Provide the [X, Y] coordinate of the cell's center where the given text is located.  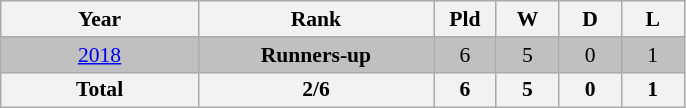
Year [100, 19]
Total [100, 90]
W [528, 19]
2/6 [316, 90]
Pld [466, 19]
2018 [100, 55]
D [590, 19]
Runners-up [316, 55]
Rank [316, 19]
L [652, 19]
